Find where the given text appears and provide that cell's center as (X, Y) coordinate. 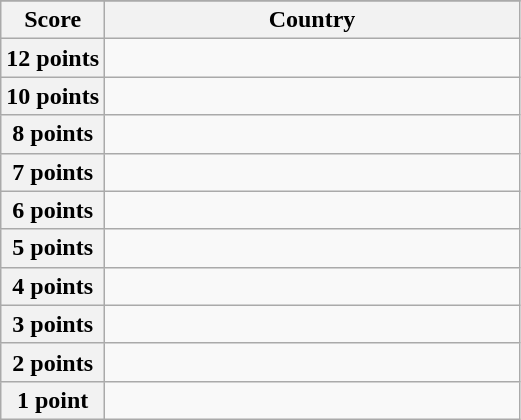
12 points (53, 58)
Country (312, 20)
2 points (53, 362)
Score (53, 20)
1 point (53, 400)
3 points (53, 324)
5 points (53, 248)
6 points (53, 210)
10 points (53, 96)
8 points (53, 134)
7 points (53, 172)
4 points (53, 286)
